Find where the given text appears and provide that cell's center as [x, y] coordinate. 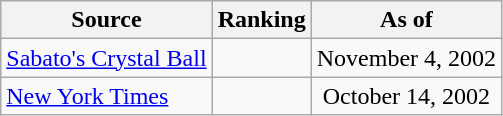
As of [406, 20]
Source [106, 20]
Sabato's Crystal Ball [106, 58]
October 14, 2002 [406, 96]
Ranking [262, 20]
New York Times [106, 96]
November 4, 2002 [406, 58]
